From the cell containing the given text, extract its center point as [X, Y] coordinate. 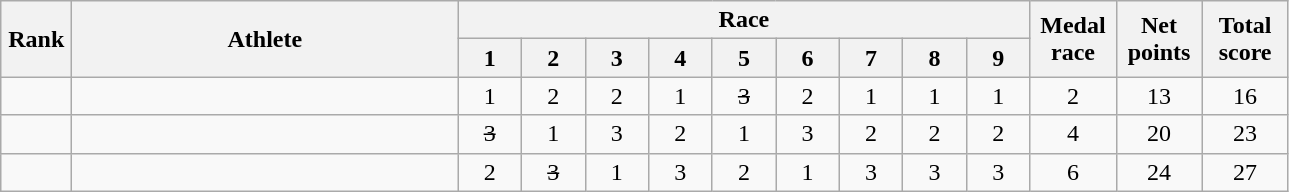
Rank [36, 39]
Athlete [265, 39]
23 [1245, 134]
20 [1159, 134]
16 [1245, 96]
27 [1245, 172]
8 [935, 58]
Medal race [1073, 39]
9 [998, 58]
Total score [1245, 39]
13 [1159, 96]
24 [1159, 172]
5 [744, 58]
Net points [1159, 39]
Race [744, 20]
7 [871, 58]
